Pinpoint the cell where the given text exists, returning its (X, Y) midpoint coordinate. 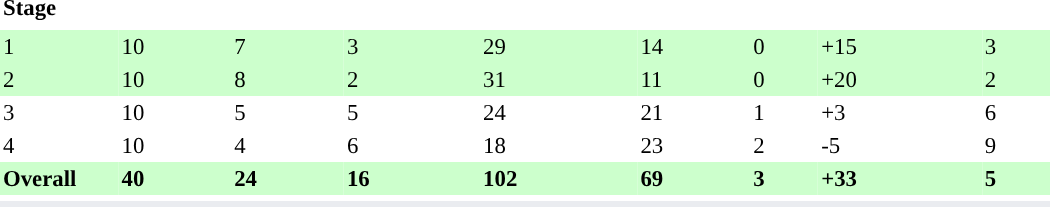
40 (174, 178)
31 (558, 80)
14 (694, 46)
102 (558, 178)
+15 (900, 46)
7 (288, 46)
8 (288, 80)
+3 (900, 112)
21 (694, 112)
29 (558, 46)
+33 (900, 178)
69 (694, 178)
-5 (900, 146)
16 (400, 178)
+20 (900, 80)
11 (694, 80)
Overall (59, 178)
9 (1016, 146)
23 (694, 146)
18 (558, 146)
